For the text-containing cell, return its midpoint in [X, Y] coordinate format. 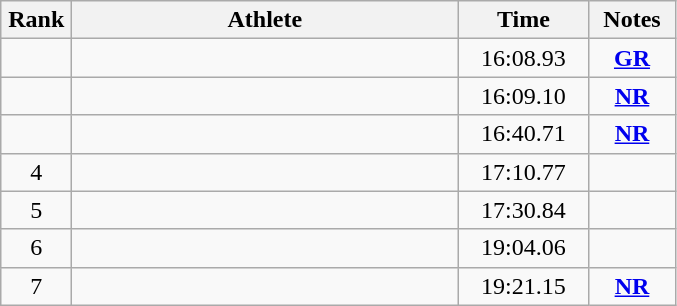
6 [36, 248]
5 [36, 210]
Athlete [265, 20]
19:04.06 [524, 248]
17:30.84 [524, 210]
16:09.10 [524, 96]
16:40.71 [524, 134]
16:08.93 [524, 58]
19:21.15 [524, 286]
Rank [36, 20]
4 [36, 172]
GR [632, 58]
17:10.77 [524, 172]
7 [36, 286]
Time [524, 20]
Notes [632, 20]
